Extract the [x, y] coordinate from the center of the cell holding the provided text.  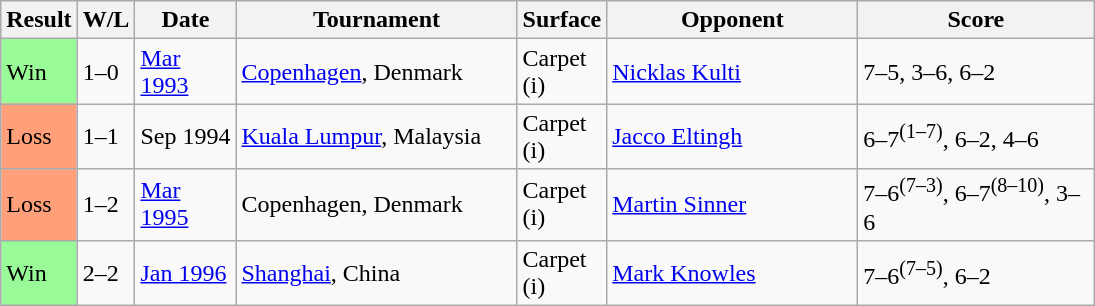
Opponent [732, 20]
2–2 [106, 272]
Score [976, 20]
Kuala Lumpur, Malaysia [376, 136]
Result [39, 20]
Surface [562, 20]
7–6(7–5), 6–2 [976, 272]
Nicklas Kulti [732, 72]
Jan 1996 [186, 272]
Tournament [376, 20]
1–1 [106, 136]
7–6(7–3), 6–7(8–10), 3–6 [976, 205]
7–5, 3–6, 6–2 [976, 72]
Sep 1994 [186, 136]
Martin Sinner [732, 205]
1–0 [106, 72]
Mark Knowles [732, 272]
Jacco Eltingh [732, 136]
Date [186, 20]
Mar 1993 [186, 72]
Mar 1995 [186, 205]
6–7(1–7), 6–2, 4–6 [976, 136]
Shanghai, China [376, 272]
1–2 [106, 205]
W/L [106, 20]
